Extract the (x, y) coordinate from the center of the cell holding the provided text.  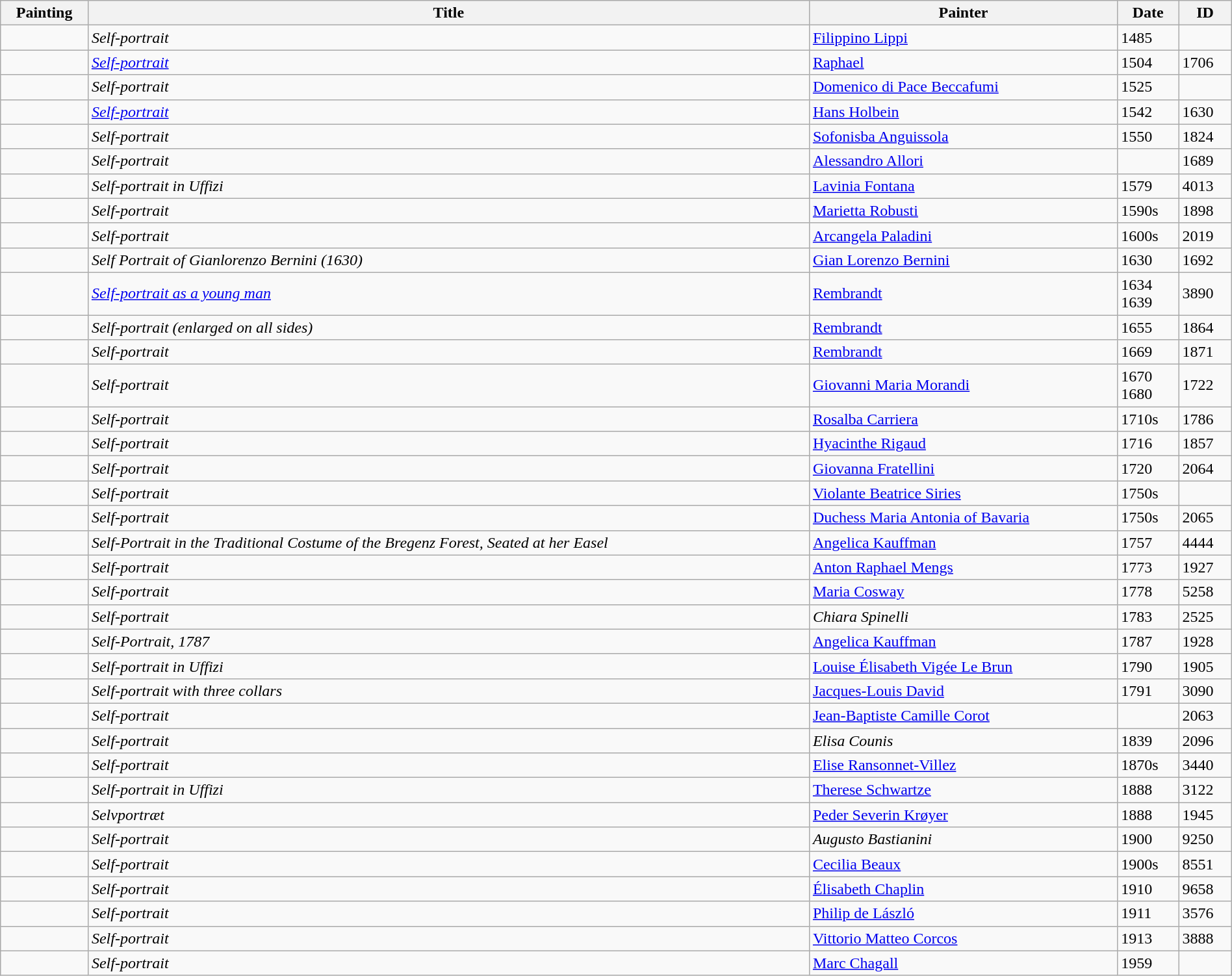
1542 (1148, 112)
1579 (1148, 186)
4013 (1205, 186)
Anton Raphael Mengs (963, 567)
Augusto Bastianini (963, 840)
3888 (1205, 938)
1900 (1148, 840)
1655 (1148, 327)
Maria Cosway (963, 592)
1870s (1148, 765)
Self Portrait of Gianlorenzo Bernini (1630) (448, 260)
Marc Chagall (963, 963)
2065 (1205, 518)
1669 (1148, 352)
3890 (1205, 294)
2096 (1205, 740)
Elisa Counis (963, 740)
Hyacinthe Rigaud (963, 444)
1778 (1148, 592)
Alessandro Allori (963, 161)
Violante Beatrice Siries (963, 493)
Date (1148, 13)
1504 (1148, 62)
Giovanni Maria Morandi (963, 386)
1900s (1148, 864)
Self-portrait as a young man (448, 294)
1550 (1148, 136)
Marietta Robusti (963, 211)
Élisabeth Chaplin (963, 889)
1905 (1205, 666)
Chiara Spinelli (963, 617)
1913 (1148, 938)
Jacques-Louis David (963, 691)
1910 (1148, 889)
3090 (1205, 691)
Selvportræt (448, 815)
1590s (1148, 211)
Self-portrait with three collars (448, 691)
ID (1205, 13)
Vittorio Matteo Corcos (963, 938)
Arcangela Paladini (963, 235)
Self-Portrait in the Traditional Costume of the Bregenz Forest, Seated at her Easel (448, 543)
Title (448, 13)
1720 (1148, 469)
1791 (1148, 691)
Rosalba Carriera (963, 419)
9658 (1205, 889)
Philip de László (963, 914)
Therese Schwartze (963, 790)
Hans Holbein (963, 112)
2063 (1205, 715)
1757 (1148, 543)
1722 (1205, 386)
1928 (1205, 641)
Peder Severin Krøyer (963, 815)
1790 (1148, 666)
3576 (1205, 914)
2525 (1205, 617)
1871 (1205, 352)
1716 (1148, 444)
4444 (1205, 543)
Sofonisba Anguissola (963, 136)
16341639 (1148, 294)
1786 (1205, 419)
1911 (1148, 914)
Giovanna Fratellini (963, 469)
1773 (1148, 567)
1485 (1148, 38)
1959 (1148, 963)
1783 (1148, 617)
8551 (1205, 864)
Jean-Baptiste Camille Corot (963, 715)
2064 (1205, 469)
Raphael (963, 62)
Elise Ransonnet-Villez (963, 765)
3122 (1205, 790)
1689 (1205, 161)
1927 (1205, 567)
1839 (1148, 740)
Duchess Maria Antonia of Bavaria (963, 518)
16701680 (1148, 386)
2019 (1205, 235)
1706 (1205, 62)
3440 (1205, 765)
1945 (1205, 815)
1525 (1148, 87)
1692 (1205, 260)
Gian Lorenzo Bernini (963, 260)
9250 (1205, 840)
1787 (1148, 641)
1824 (1205, 136)
Painting (44, 13)
Domenico di Pace Beccafumi (963, 87)
1898 (1205, 211)
1710s (1148, 419)
Self-portrait (enlarged on all sides) (448, 327)
Lavinia Fontana (963, 186)
5258 (1205, 592)
1600s (1148, 235)
Painter (963, 13)
Louise Élisabeth Vigée Le Brun (963, 666)
Cecilia Beaux (963, 864)
Self-Portrait, 1787 (448, 641)
1857 (1205, 444)
Filippino Lippi (963, 38)
1864 (1205, 327)
